Capture the cell that displays the provided text and extract its [X, Y] central coordinate. 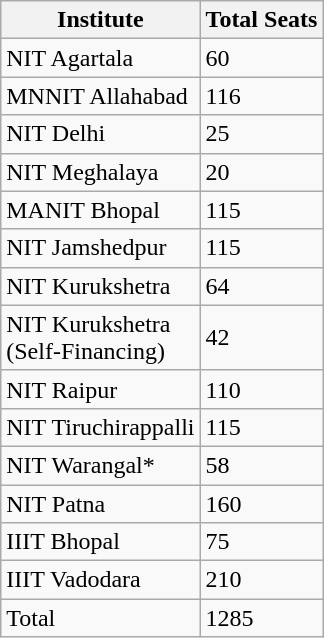
IIIT Bhopal [100, 542]
20 [262, 172]
110 [262, 389]
NIT Tiruchirappalli [100, 427]
NIT Warangal* [100, 465]
210 [262, 580]
IIIT Vadodara [100, 580]
42 [262, 338]
NIT Kurukshetra(Self-Financing) [100, 338]
75 [262, 542]
Total [100, 618]
NIT Agartala [100, 58]
25 [262, 134]
NIT Kurukshetra [100, 286]
60 [262, 58]
1285 [262, 618]
116 [262, 96]
NIT Jamshedpur [100, 248]
NIT Meghalaya [100, 172]
NIT Delhi [100, 134]
MNNIT Allahabad [100, 96]
58 [262, 465]
NIT Raipur [100, 389]
64 [262, 286]
NIT Patna [100, 503]
MANIT Bhopal [100, 210]
Total Seats [262, 20]
Institute [100, 20]
160 [262, 503]
